Output the (X, Y) coordinate of the center of the cell containing the given text.  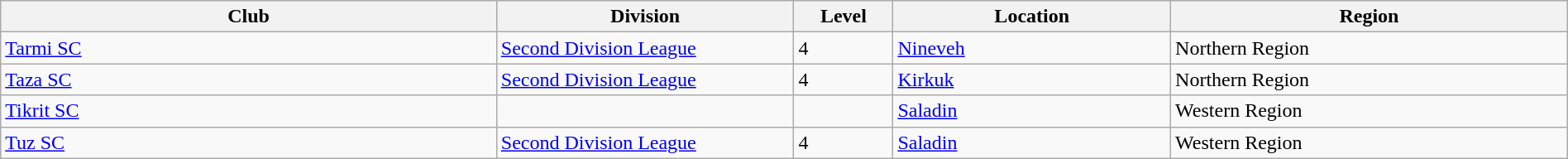
Nineveh (1032, 48)
Division (645, 17)
Kirkuk (1032, 79)
Taza SC (249, 79)
Tikrit SC (249, 111)
Tuz SC (249, 142)
Level (844, 17)
Location (1032, 17)
Region (1370, 17)
Tarmi SC (249, 48)
Club (249, 17)
